Extract the [x, y] coordinate from the center of the cell holding the provided text.  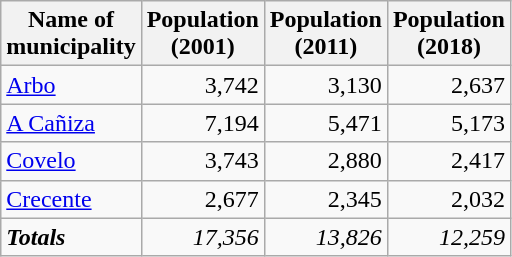
5,173 [448, 123]
Covelo [71, 161]
Population(2011) [326, 34]
2,032 [448, 199]
3,742 [202, 85]
12,259 [448, 237]
13,826 [326, 237]
7,194 [202, 123]
Arbo [71, 85]
2,637 [448, 85]
2,880 [326, 161]
Totals [71, 237]
Population(2018) [448, 34]
2,345 [326, 199]
17,356 [202, 237]
3,130 [326, 85]
A Cañiza [71, 123]
Population(2001) [202, 34]
2,677 [202, 199]
Name ofmunicipality [71, 34]
2,417 [448, 161]
Crecente [71, 199]
3,743 [202, 161]
5,471 [326, 123]
